Return [x, y] of the center of cell containing provided text 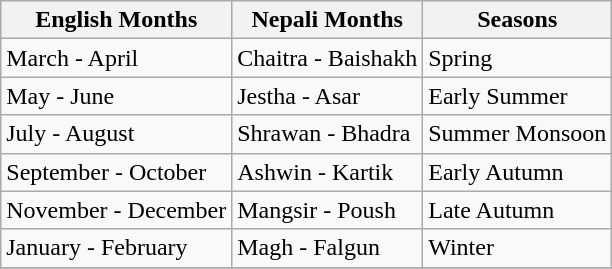
Winter [518, 248]
March - April [116, 58]
English Months [116, 20]
May - June [116, 96]
Nepali Months [328, 20]
September - October [116, 172]
Magh - Falgun [328, 248]
Seasons [518, 20]
July - August [116, 134]
Jestha - Asar [328, 96]
Chaitra - Baishakh [328, 58]
Shrawan - Bhadra [328, 134]
November - December [116, 210]
Early Autumn [518, 172]
Early Summer [518, 96]
Late Autumn [518, 210]
Spring [518, 58]
Summer Monsoon [518, 134]
Mangsir - Poush [328, 210]
Ashwin - Kartik [328, 172]
January - February [116, 248]
